Provide the [X, Y] coordinate of the cell's center where the given text is located.  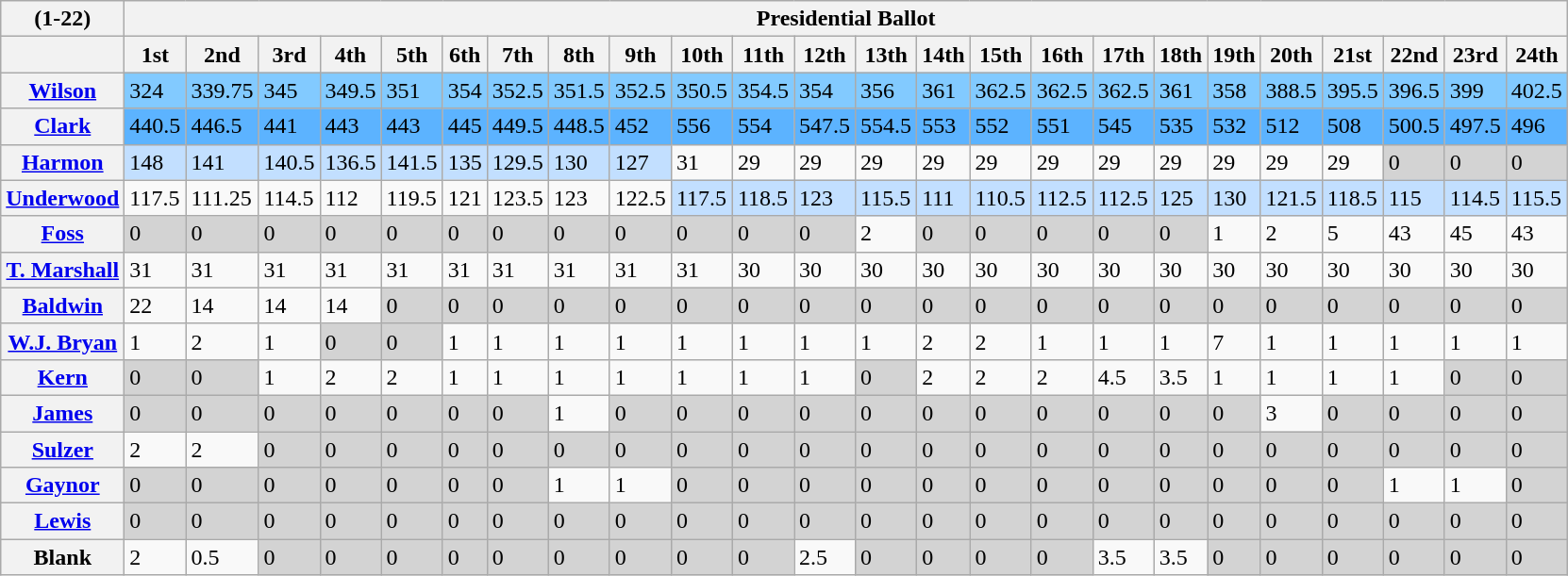
121.5 [1291, 198]
123.5 [517, 198]
350.5 [702, 91]
115 [1413, 198]
535 [1180, 126]
358 [1234, 91]
449.5 [517, 126]
4.5 [1123, 377]
112 [351, 198]
23rd [1476, 55]
8th [579, 55]
3 [1291, 413]
13th [887, 55]
141 [223, 162]
Baldwin [62, 305]
349.5 [351, 91]
11th [762, 55]
396.5 [1413, 91]
Wilson [62, 91]
22nd [1413, 55]
125 [1180, 198]
Blank [62, 557]
446.5 [223, 126]
Sulzer [62, 450]
556 [702, 126]
2.5 [825, 557]
2nd [223, 55]
339.75 [223, 91]
Presidential Ballot [846, 19]
0.5 [223, 557]
16th [1062, 55]
141.5 [411, 162]
135 [464, 162]
21st [1353, 55]
324 [155, 91]
508 [1353, 126]
12th [825, 55]
500.5 [1413, 126]
140.5 [289, 162]
9th [640, 55]
512 [1291, 126]
351 [411, 91]
45 [1476, 234]
18th [1180, 55]
7th [517, 55]
Kern [62, 377]
T. Marshall [62, 270]
551 [1062, 126]
10th [702, 55]
402.5 [1536, 91]
345 [289, 91]
W.J. Bryan [62, 341]
Harmon [62, 162]
5 [1353, 234]
Lewis [62, 521]
496 [1536, 126]
15th [1000, 55]
545 [1123, 126]
110.5 [1000, 198]
448.5 [579, 126]
388.5 [1291, 91]
532 [1234, 126]
452 [640, 126]
James [62, 413]
440.5 [155, 126]
119.5 [411, 198]
121 [464, 198]
22 [155, 305]
3rd [289, 55]
5th [411, 55]
14th [943, 55]
24th [1536, 55]
547.5 [825, 126]
7 [1234, 341]
17th [1123, 55]
356 [887, 91]
354.5 [762, 91]
122.5 [640, 198]
(1-22) [62, 19]
111.25 [223, 198]
Gaynor [62, 485]
148 [155, 162]
129.5 [517, 162]
445 [464, 126]
20th [1291, 55]
Foss [62, 234]
Clark [62, 126]
4th [351, 55]
136.5 [351, 162]
399 [1476, 91]
441 [289, 126]
497.5 [1476, 126]
395.5 [1353, 91]
19th [1234, 55]
553 [943, 126]
554 [762, 126]
6th [464, 55]
552 [1000, 126]
554.5 [887, 126]
Underwood [62, 198]
111 [943, 198]
127 [640, 162]
1st [155, 55]
351.5 [579, 91]
